Output the (X, Y) coordinate of the center of the cell containing the given text.  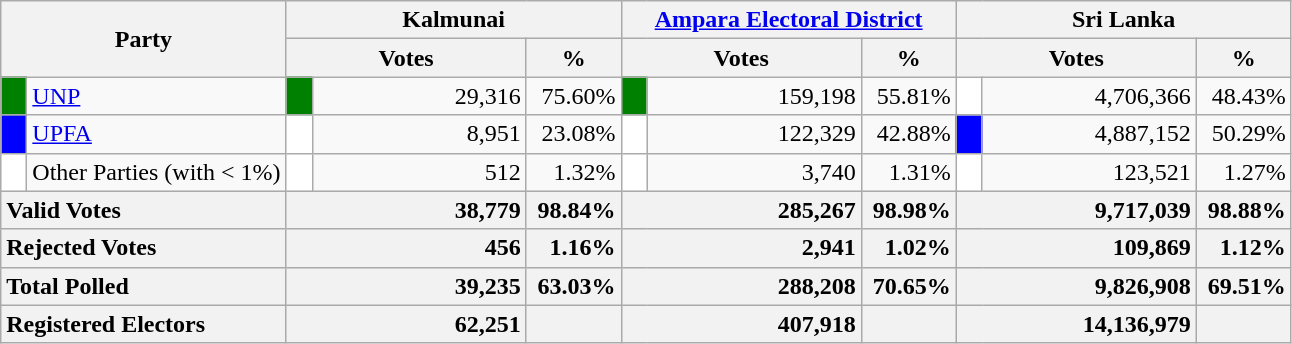
9,826,908 (1076, 286)
159,198 (754, 96)
29,316 (419, 96)
Ampara Electoral District (788, 20)
Rejected Votes (144, 248)
98.84% (574, 210)
Registered Electors (144, 324)
Sri Lanka (1124, 20)
75.60% (574, 96)
Party (144, 39)
512 (419, 172)
4,706,366 (1089, 96)
122,329 (754, 134)
14,136,979 (1076, 324)
50.29% (1244, 134)
1.12% (1244, 248)
39,235 (406, 286)
62,251 (406, 324)
UNP (156, 96)
23.08% (574, 134)
4,887,152 (1089, 134)
98.98% (908, 210)
285,267 (741, 210)
1.02% (908, 248)
3,740 (754, 172)
Valid Votes (144, 210)
Kalmunai (454, 20)
9,717,039 (1076, 210)
1.16% (574, 248)
Other Parties (with < 1%) (156, 172)
456 (406, 248)
2,941 (741, 248)
48.43% (1244, 96)
98.88% (1244, 210)
38,779 (406, 210)
123,521 (1089, 172)
109,869 (1076, 248)
8,951 (419, 134)
55.81% (908, 96)
288,208 (741, 286)
63.03% (574, 286)
Total Polled (144, 286)
1.31% (908, 172)
1.32% (574, 172)
69.51% (1244, 286)
70.65% (908, 286)
1.27% (1244, 172)
UPFA (156, 134)
42.88% (908, 134)
407,918 (741, 324)
